Detect which cell encompasses the target text, then output its [x, y] center coordinate. 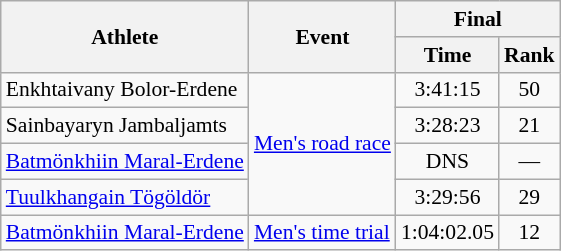
Time [448, 55]
3:41:15 [448, 90]
Sainbayaryn Jambaljamts [125, 126]
3:29:56 [448, 197]
12 [530, 233]
29 [530, 197]
— [530, 162]
Tuulkhangain Tögöldör [125, 197]
Rank [530, 55]
Final [478, 19]
Event [322, 36]
21 [530, 126]
Men's time trial [322, 233]
50 [530, 90]
Athlete [125, 36]
Enkhtaivany Bolor-Erdene [125, 90]
Men's road race [322, 143]
DNS [448, 162]
1:04:02.05 [448, 233]
3:28:23 [448, 126]
